Detect which cell encompasses the target text, then output its (X, Y) center coordinate. 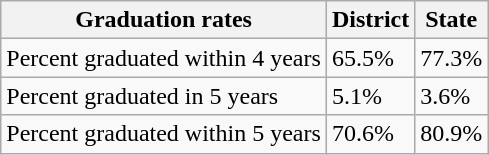
77.3% (452, 58)
70.6% (370, 134)
5.1% (370, 96)
State (452, 20)
Percent graduated within 5 years (164, 134)
3.6% (452, 96)
District (370, 20)
Percent graduated within 4 years (164, 58)
65.5% (370, 58)
Graduation rates (164, 20)
80.9% (452, 134)
Percent graduated in 5 years (164, 96)
